Locate the cell with the specified text and output its (X, Y) center coordinate. 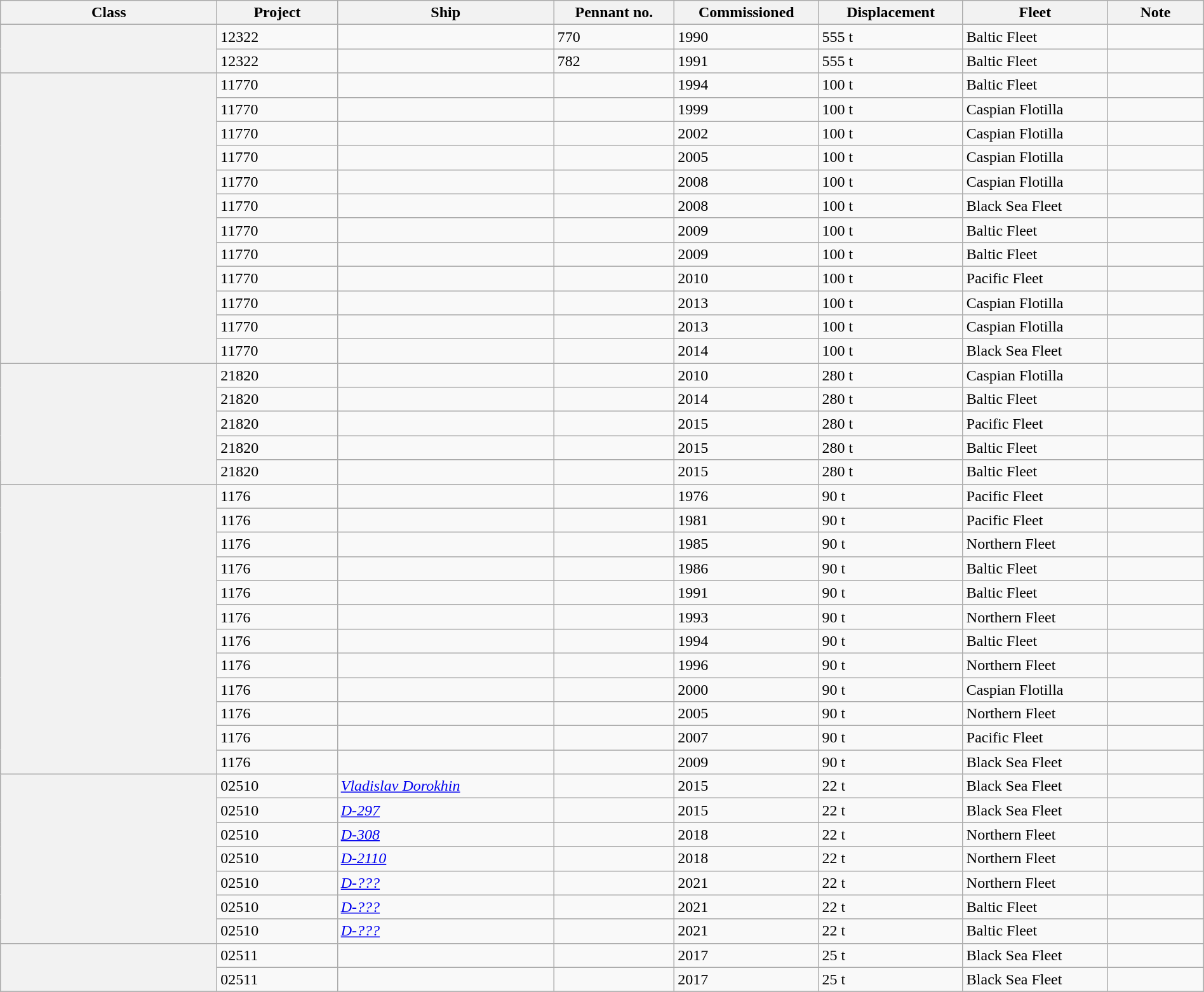
2007 (747, 738)
2000 (747, 689)
Ship (446, 13)
Pennant no. (613, 13)
Vladislav Dorokhin (446, 786)
2002 (747, 133)
Project (277, 13)
1985 (747, 544)
1999 (747, 109)
1993 (747, 617)
Commissioned (747, 13)
D-2110 (446, 859)
1990 (747, 37)
1996 (747, 665)
D-297 (446, 810)
1976 (747, 496)
1981 (747, 520)
Fleet (1035, 13)
770 (613, 37)
Class (109, 13)
Displacement (890, 13)
Note (1156, 13)
D-308 (446, 834)
1986 (747, 568)
782 (613, 61)
